From the cell containing the given text, extract its center point as [X, Y] coordinate. 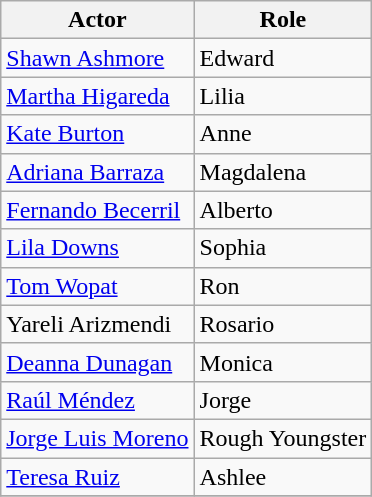
Role [283, 20]
Tom Wopat [98, 286]
Ashlee [283, 477]
Martha Higareda [98, 96]
Jorge Luis Moreno [98, 438]
Fernando Becerril [98, 210]
Lila Downs [98, 248]
Alberto [283, 210]
Monica [283, 362]
Kate Burton [98, 134]
Actor [98, 20]
Rough Youngster [283, 438]
Rosario [283, 324]
Sophia [283, 248]
Adriana Barraza [98, 172]
Raúl Méndez [98, 400]
Yareli Arizmendi [98, 324]
Teresa Ruiz [98, 477]
Anne [283, 134]
Ron [283, 286]
Deanna Dunagan [98, 362]
Magdalena [283, 172]
Jorge [283, 400]
Edward [283, 58]
Shawn Ashmore [98, 58]
Lilia [283, 96]
